Provide the [X, Y] coordinate of the cell's center where the given text is located.  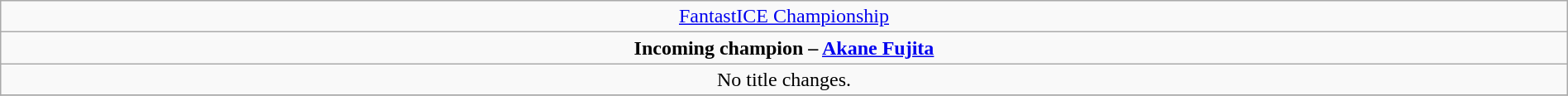
FantastICE Championship [784, 17]
Incoming champion – Akane Fujita [784, 48]
No title changes. [784, 79]
